Search for the cell housing the specified text and yield its [x, y] center coordinate. 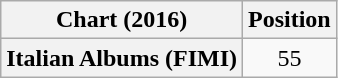
Position [290, 20]
Chart (2016) [122, 20]
Italian Albums (FIMI) [122, 58]
55 [290, 58]
